Return the (x, y) coordinate for the center point of the cell that contains the specified text.  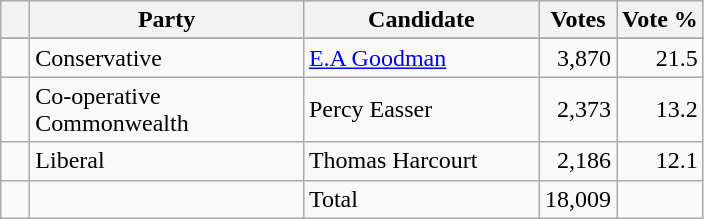
Conservative (167, 58)
Vote % (660, 20)
12.1 (660, 161)
13.2 (660, 110)
3,870 (578, 58)
Party (167, 20)
2,373 (578, 110)
Votes (578, 20)
Liberal (167, 161)
21.5 (660, 58)
Percy Easser (421, 110)
Thomas Harcourt (421, 161)
Total (421, 199)
Co-operative Commonwealth (167, 110)
2,186 (578, 161)
Candidate (421, 20)
18,009 (578, 199)
E.A Goodman (421, 58)
